For the text-containing cell, return its midpoint in (X, Y) coordinate format. 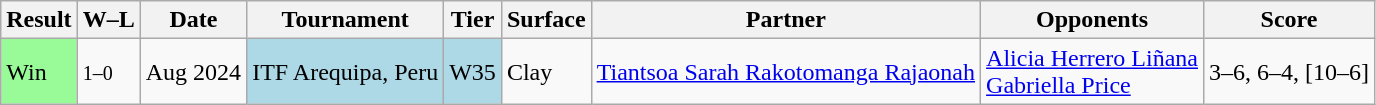
W35 (473, 72)
Date (193, 20)
3–6, 6–4, [10–6] (1290, 72)
Result (39, 20)
Partner (786, 20)
Clay (546, 72)
Alicia Herrero Liñana Gabriella Price (1092, 72)
ITF Arequipa, Peru (346, 72)
Tier (473, 20)
Surface (546, 20)
Tiantsoa Sarah Rakotomanga Rajaonah (786, 72)
Tournament (346, 20)
Aug 2024 (193, 72)
1–0 (108, 72)
Score (1290, 20)
W–L (108, 20)
Opponents (1092, 20)
Win (39, 72)
